Provide the (X, Y) coordinate of the cell's center where the given text is located.  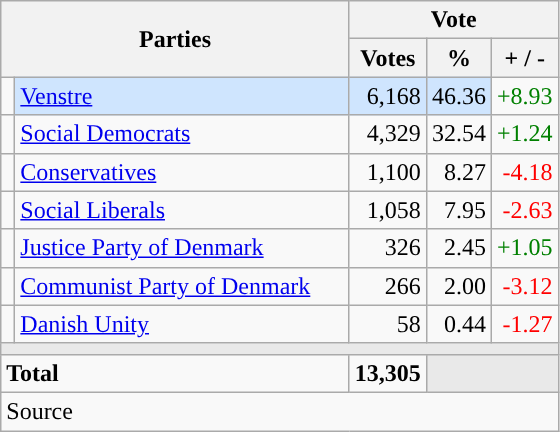
% (458, 58)
Venstre (182, 96)
13,305 (388, 373)
1,058 (388, 210)
Votes (388, 58)
32.54 (458, 134)
58 (388, 324)
326 (388, 248)
0.44 (458, 324)
Justice Party of Denmark (182, 248)
266 (388, 286)
2.00 (458, 286)
2.45 (458, 248)
Vote (454, 20)
Communist Party of Denmark (182, 286)
Parties (176, 39)
-3.12 (524, 286)
46.36 (458, 96)
1,100 (388, 172)
4,329 (388, 134)
+ / - (524, 58)
Social Democrats (182, 134)
7.95 (458, 210)
8.27 (458, 172)
Danish Unity (182, 324)
-4.18 (524, 172)
+1.05 (524, 248)
-1.27 (524, 324)
Source (280, 411)
6,168 (388, 96)
Social Liberals (182, 210)
+8.93 (524, 96)
Conservatives (182, 172)
Total (176, 373)
-2.63 (524, 210)
+1.24 (524, 134)
